Find where the given text appears and provide that cell's center as [X, Y] coordinate. 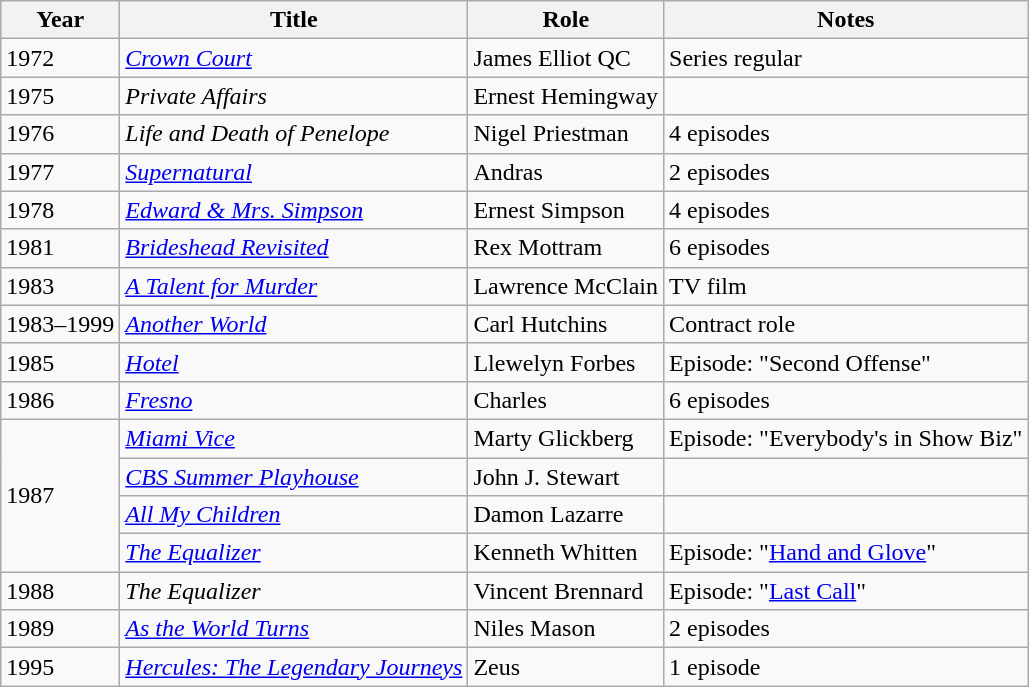
1983–1999 [60, 324]
Episode: "Second Offense" [846, 362]
Another World [294, 324]
Zeus [566, 667]
Role [566, 20]
1985 [60, 362]
Ernest Hemingway [566, 96]
CBS Summer Playhouse [294, 477]
Vincent Brennard [566, 591]
All My Children [294, 515]
John J. Stewart [566, 477]
1975 [60, 96]
Title [294, 20]
Kenneth Whitten [566, 553]
Damon Lazarre [566, 515]
1 episode [846, 667]
1978 [60, 210]
Fresno [294, 400]
A Talent for Murder [294, 286]
1981 [60, 248]
1988 [60, 591]
Lawrence McClain [566, 286]
TV film [846, 286]
1983 [60, 286]
Llewelyn Forbes [566, 362]
Edward & Mrs. Simpson [294, 210]
Carl Hutchins [566, 324]
Brideshead Revisited [294, 248]
1987 [60, 495]
Andras [566, 172]
1976 [60, 134]
Crown Court [294, 58]
Contract role [846, 324]
1995 [60, 667]
Notes [846, 20]
1989 [60, 629]
Rex Mottram [566, 248]
Episode: "Last Call" [846, 591]
Episode: "Hand and Glove" [846, 553]
Hotel [294, 362]
1986 [60, 400]
Miami Vice [294, 438]
Ernest Simpson [566, 210]
Hercules: The Legendary Journeys [294, 667]
Private Affairs [294, 96]
Life and Death of Penelope [294, 134]
Series regular [846, 58]
Supernatural [294, 172]
Marty Glickberg [566, 438]
Episode: "Everybody's in Show Biz" [846, 438]
Year [60, 20]
1977 [60, 172]
Nigel Priestman [566, 134]
1972 [60, 58]
Charles [566, 400]
As the World Turns [294, 629]
Niles Mason [566, 629]
James Elliot QC [566, 58]
